Pinpoint the cell where the given text exists, returning its [X, Y] midpoint coordinate. 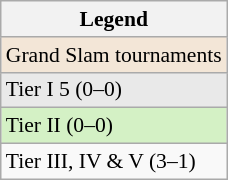
Tier II (0–0) [114, 126]
Legend [114, 19]
Grand Slam tournaments [114, 55]
Tier I 5 (0–0) [114, 90]
Tier III, IV & V (3–1) [114, 162]
